Return the [x, y] coordinate for the center point of the cell that contains the specified text.  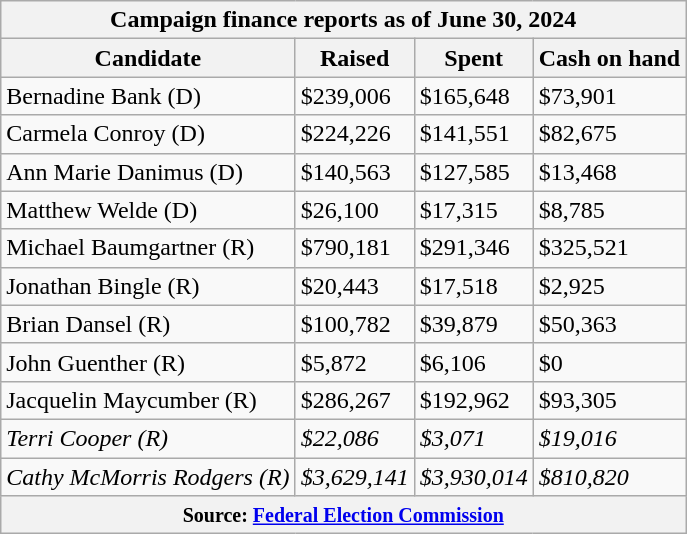
Michael Baumgartner (R) [148, 248]
$5,872 [354, 362]
Terri Cooper (R) [148, 438]
$3,629,141 [354, 477]
Candidate [148, 58]
Source: Federal Election Commission [344, 515]
Jacquelin Maycumber (R) [148, 400]
Carmela Conroy (D) [148, 134]
$26,100 [354, 210]
$325,521 [609, 248]
Ann Marie Danimus (D) [148, 172]
$224,226 [354, 134]
$73,901 [609, 96]
$790,181 [354, 248]
Jonathan Bingle (R) [148, 286]
John Guenther (R) [148, 362]
$82,675 [609, 134]
$286,267 [354, 400]
$17,315 [474, 210]
$2,925 [609, 286]
$100,782 [354, 324]
$22,086 [354, 438]
$3,071 [474, 438]
$810,820 [609, 477]
Raised [354, 58]
Cathy McMorris Rodgers (R) [148, 477]
$8,785 [609, 210]
$20,443 [354, 286]
$192,962 [474, 400]
Cash on hand [609, 58]
$6,106 [474, 362]
Brian Dansel (R) [148, 324]
$50,363 [609, 324]
$165,648 [474, 96]
Matthew Welde (D) [148, 210]
Bernadine Bank (D) [148, 96]
$19,016 [609, 438]
$291,346 [474, 248]
$39,879 [474, 324]
$0 [609, 362]
$93,305 [609, 400]
$140,563 [354, 172]
$3,930,014 [474, 477]
Spent [474, 58]
$141,551 [474, 134]
$127,585 [474, 172]
$13,468 [609, 172]
$239,006 [354, 96]
$17,518 [474, 286]
Campaign finance reports as of June 30, 2024 [344, 20]
